From the cell containing the given text, extract its center point as (x, y) coordinate. 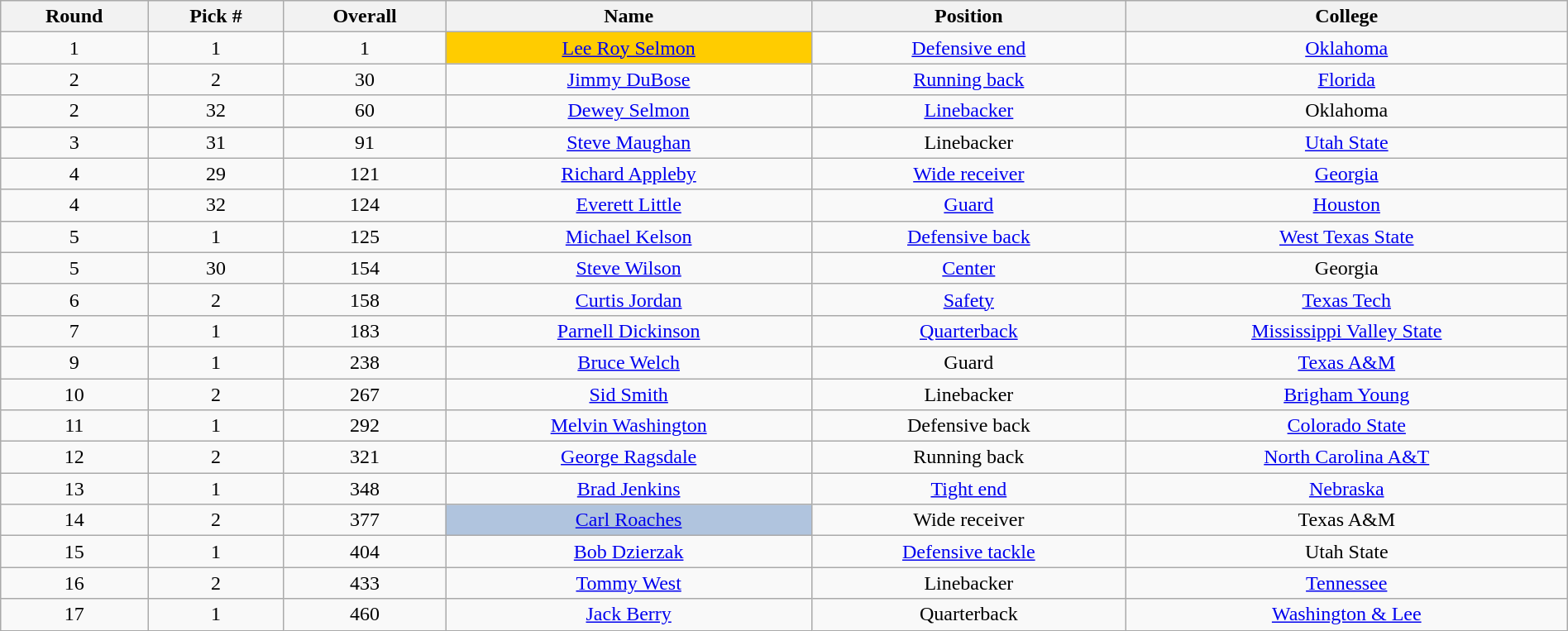
11 (74, 426)
124 (365, 205)
Steve Maughan (629, 142)
Melvin Washington (629, 426)
238 (365, 362)
Everett Little (629, 205)
Carl Roaches (629, 520)
60 (365, 111)
Round (74, 17)
404 (365, 552)
Lee Roy Selmon (629, 48)
Parnell Dickinson (629, 331)
Center (968, 268)
West Texas State (1346, 237)
Bruce Welch (629, 362)
North Carolina A&T (1346, 457)
29 (217, 174)
321 (365, 457)
10 (74, 394)
Tight end (968, 489)
Brad Jenkins (629, 489)
Safety (968, 299)
158 (365, 299)
Florida (1346, 79)
Tommy West (629, 583)
Houston (1346, 205)
Nebraska (1346, 489)
121 (365, 174)
183 (365, 331)
Michael Kelson (629, 237)
17 (74, 614)
Pick # (217, 17)
Sid Smith (629, 394)
Name (629, 17)
348 (365, 489)
377 (365, 520)
460 (365, 614)
Tennessee (1346, 583)
Mississippi Valley State (1346, 331)
91 (365, 142)
George Ragsdale (629, 457)
12 (74, 457)
Richard Appleby (629, 174)
15 (74, 552)
14 (74, 520)
Jack Berry (629, 614)
Overall (365, 17)
Defensive tackle (968, 552)
Steve Wilson (629, 268)
Texas Tech (1346, 299)
Position (968, 17)
Jimmy DuBose (629, 79)
16 (74, 583)
125 (365, 237)
13 (74, 489)
Colorado State (1346, 426)
31 (217, 142)
Brigham Young (1346, 394)
267 (365, 394)
292 (365, 426)
Defensive end (968, 48)
7 (74, 331)
9 (74, 362)
College (1346, 17)
433 (365, 583)
Dewey Selmon (629, 111)
Bob Dzierzak (629, 552)
154 (365, 268)
Curtis Jordan (629, 299)
3 (74, 142)
6 (74, 299)
Washington & Lee (1346, 614)
